Extract the (x, y) coordinate from the center of the cell holding the provided text.  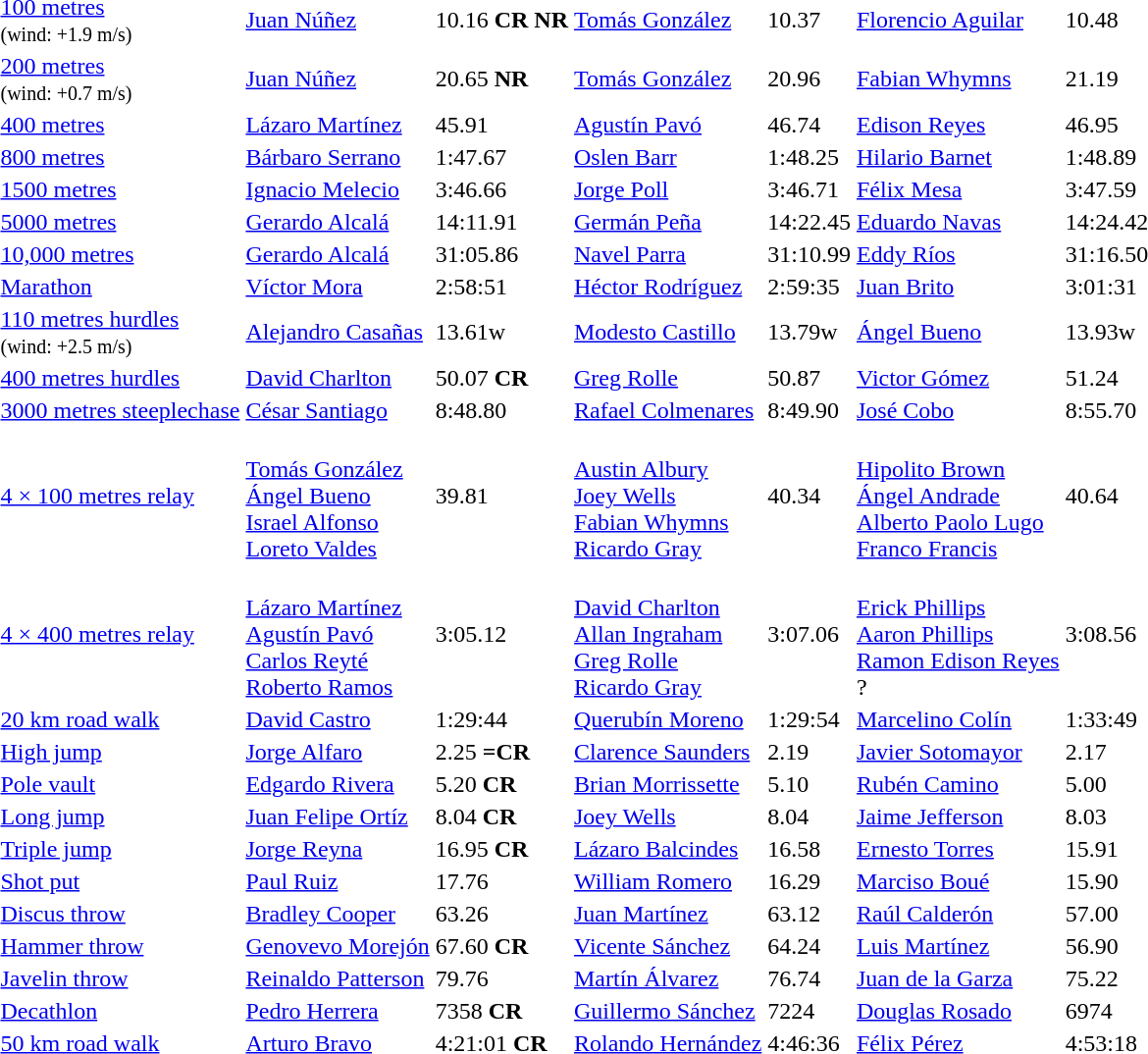
William Romero (668, 881)
45.91 (501, 125)
3:05.12 (501, 634)
2.19 (809, 752)
Navel Parra (668, 254)
8:49.90 (809, 410)
31:10.99 (809, 254)
Genovevo Morejón (338, 946)
Edison Reyes (958, 125)
César Santiago (338, 410)
Ernesto Torres (958, 849)
14:22.45 (809, 222)
50.07 CR (501, 378)
1:48.25 (809, 157)
Edgardo Rivera (338, 784)
63.12 (809, 914)
Jaime Jefferson (958, 817)
Jorge Alfaro (338, 752)
Joey Wells (668, 817)
8.04 (809, 817)
Raúl Calderón (958, 914)
Martín Álvarez (668, 978)
Brian Morrissette (668, 784)
63.26 (501, 914)
39.81 (501, 496)
Paul Ruiz (338, 881)
7358 CR (501, 1011)
Pedro Herrera (338, 1011)
Modesto Castillo (668, 332)
67.60 CR (501, 946)
1:47.67 (501, 157)
2.25 =CR (501, 752)
David CharltonAllan IngrahamGreg RolleRicardo Gray (668, 634)
Fabian Whymns (958, 79)
Germán Peña (668, 222)
Rubén Camino (958, 784)
8.04 CR (501, 817)
50.87 (809, 378)
3:46.66 (501, 189)
20.96 (809, 79)
1:29:44 (501, 719)
Querubín Moreno (668, 719)
16.58 (809, 849)
Eduardo Navas (958, 222)
Félix Mesa (958, 189)
Juan Martínez (668, 914)
13.61w (501, 332)
46.74 (809, 125)
14:11.91 (501, 222)
Jorge Reyna (338, 849)
Guillermo Sánchez (668, 1011)
Eddy Ríos (958, 254)
Victor Gómez (958, 378)
3:07.06 (809, 634)
Luis Martínez (958, 946)
Tomás González (668, 79)
Ángel Bueno (958, 332)
40.34 (809, 496)
Marciso Boué (958, 881)
76.74 (809, 978)
16.29 (809, 881)
64.24 (809, 946)
Greg Rolle (668, 378)
Juan de la Garza (958, 978)
Lázaro Martínez (338, 125)
Juan Brito (958, 287)
Tomás GonzálezÁngel BuenoIsrael AlfonsoLoreto Valdes (338, 496)
David Castro (338, 719)
Clarence Saunders (668, 752)
José Cobo (958, 410)
Erick PhillipsAaron PhillipsRamon Edison Reyes? (958, 634)
1:29:54 (809, 719)
13.79w (809, 332)
Vicente Sánchez (668, 946)
20.65 NR (501, 79)
Agustín Pavó (668, 125)
Austin AlburyJoey WellsFabian WhymnsRicardo Gray (668, 496)
8:48.80 (501, 410)
Alejandro Casañas (338, 332)
Javier Sotomayor (958, 752)
Hipolito BrownÁngel AndradeAlberto Paolo LugoFranco Francis (958, 496)
31:05.86 (501, 254)
Bárbaro Serrano (338, 157)
16.95 CR (501, 849)
Lázaro Balcindes (668, 849)
Reinaldo Patterson (338, 978)
5.20 CR (501, 784)
Rafael Colmenares (668, 410)
2:58:51 (501, 287)
Douglas Rosado (958, 1011)
David Charlton (338, 378)
Lázaro MartínezAgustín PavóCarlos ReytéRoberto Ramos (338, 634)
Oslen Barr (668, 157)
Jorge Poll (668, 189)
79.76 (501, 978)
Hilario Barnet (958, 157)
Marcelino Colín (958, 719)
17.76 (501, 881)
Bradley Cooper (338, 914)
Víctor Mora (338, 287)
Héctor Rodríguez (668, 287)
Juan Felipe Ortíz (338, 817)
7224 (809, 1011)
5.10 (809, 784)
Juan Núñez (338, 79)
2:59:35 (809, 287)
3:46.71 (809, 189)
Ignacio Melecio (338, 189)
